Detect which cell encompasses the target text, then output its (x, y) center coordinate. 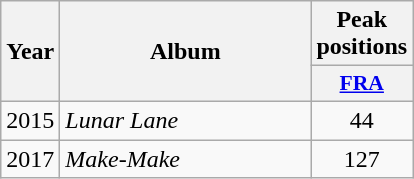
127 (362, 159)
44 (362, 120)
Album (186, 52)
2017 (30, 159)
Peak positions (362, 34)
FRA (362, 84)
Make-Make (186, 159)
Year (30, 52)
2015 (30, 120)
Lunar Lane (186, 120)
